Return [X, Y] of the center of cell containing provided text 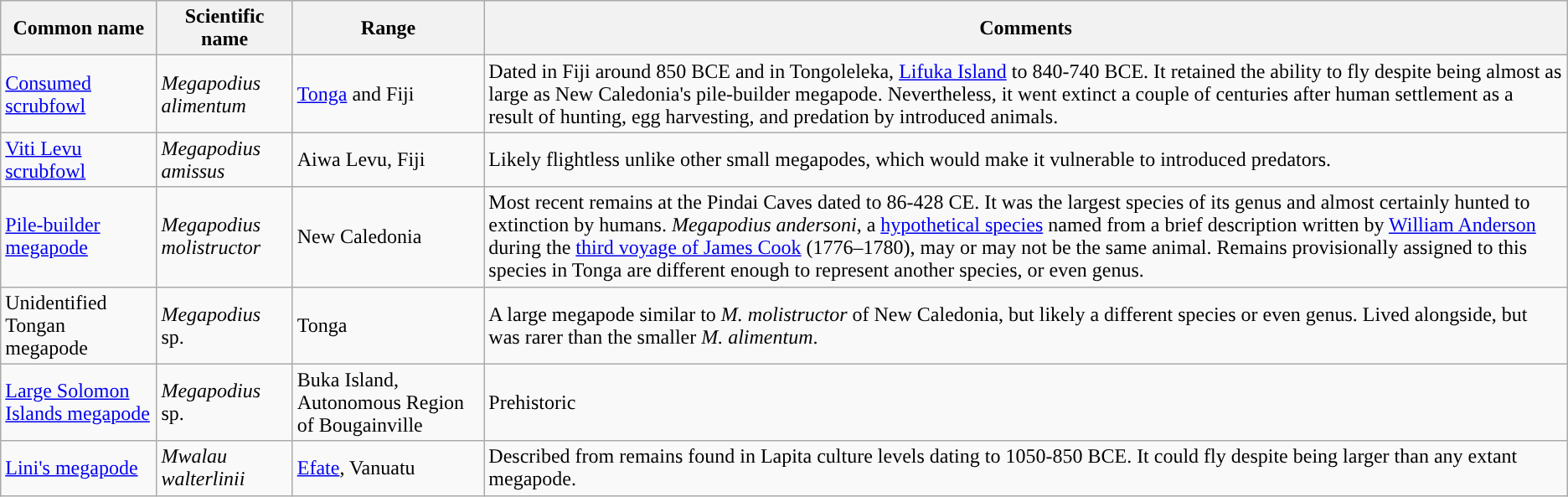
Large Solomon Islands megapode [79, 402]
New Caledonia [389, 236]
Unidentified Tongan megapode [79, 325]
Prehistoric [1025, 402]
Comments [1025, 28]
Mwalau walterlinii [224, 468]
Megapodius alimentum [224, 94]
Tonga and Fiji [389, 94]
Tonga [389, 325]
Scientific name [224, 28]
Viti Levu scrubfowl [79, 159]
Efate, Vanuatu [389, 468]
Common name [79, 28]
Lini's megapode [79, 468]
Described from remains found in Lapita culture levels dating to 1050-850 BCE. It could fly despite being larger than any extant megapode. [1025, 468]
Aiwa Levu, Fiji [389, 159]
Megapodius molistructor [224, 236]
Consumed scrubfowl [79, 94]
Megapodius amissus [224, 159]
Likely flightless unlike other small megapodes, which would make it vulnerable to introduced predators. [1025, 159]
Pile-builder megapode [79, 236]
Buka Island, Autonomous Region of Bougainville [389, 402]
Range [389, 28]
